Detect which cell encompasses the target text, then output its (x, y) center coordinate. 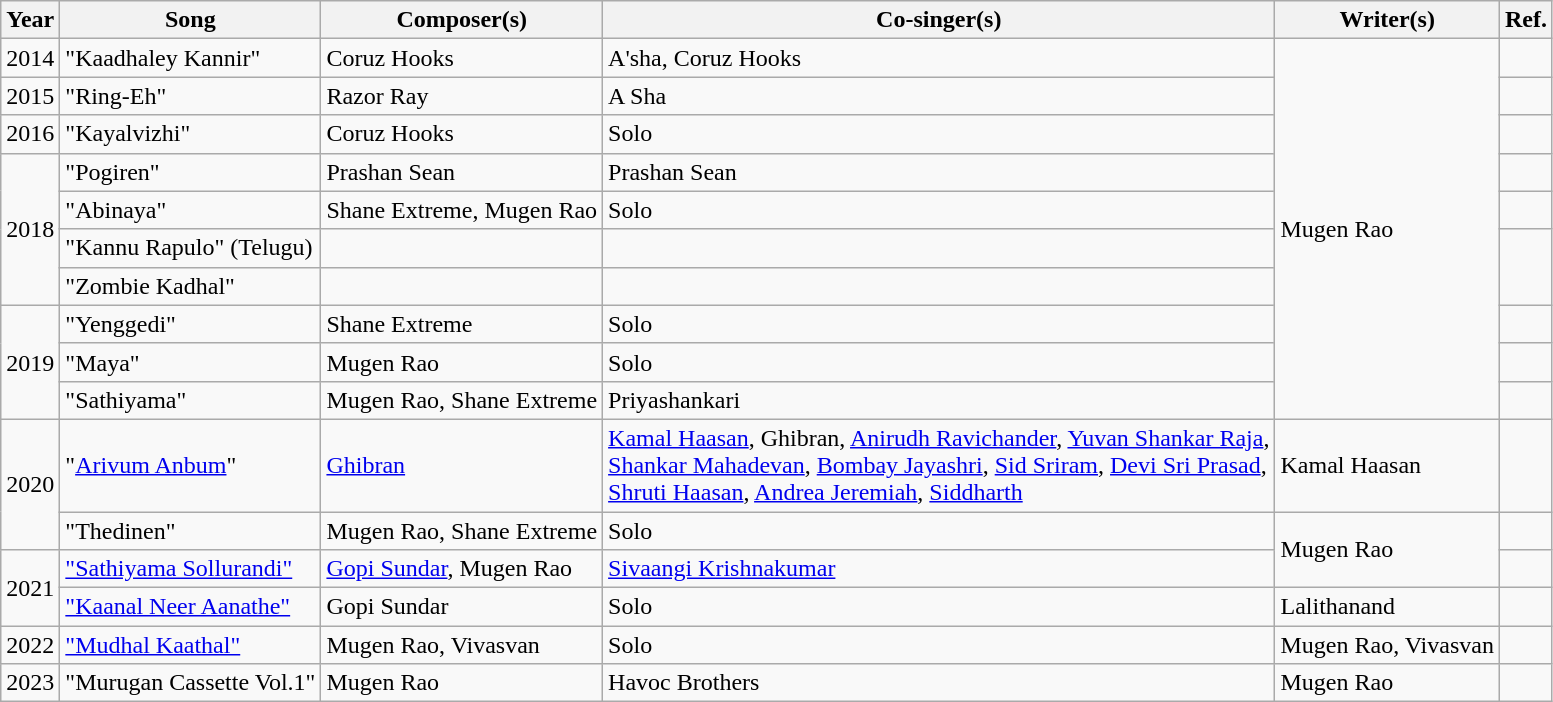
Lalithanand (1387, 607)
Composer(s) (462, 20)
"Zombie Kadhal" (190, 286)
"Murugan Cassette Vol.1" (190, 683)
Gopi Sundar (462, 607)
2022 (30, 645)
2015 (30, 96)
Sivaangi Krishnakumar (939, 569)
"Sathiyama Sollurandi" (190, 569)
Ghibran (462, 465)
Year (30, 20)
A'sha, Coruz Hooks (939, 58)
"Thedinen" (190, 531)
"Abinaya" (190, 210)
A Sha (939, 96)
"Kannu Rapulo" (Telugu) (190, 248)
Shane Extreme (462, 324)
"Yenggedi" (190, 324)
"Arivum Anbum" (190, 465)
Ref. (1526, 20)
"Ring-Eh" (190, 96)
"Maya" (190, 362)
2018 (30, 229)
"Kayalvizhi" (190, 134)
Writer(s) (1387, 20)
"Pogiren" (190, 172)
"Sathiyama" (190, 400)
Gopi Sundar, Mugen Rao (462, 569)
2014 (30, 58)
"Mudhal Kaathal" (190, 645)
2016 (30, 134)
2021 (30, 588)
"Kaanal Neer Aanathe" (190, 607)
Co-singer(s) (939, 20)
2023 (30, 683)
Razor Ray (462, 96)
"Kaadhaley Kannir" (190, 58)
2020 (30, 484)
Havoc Brothers (939, 683)
2019 (30, 362)
Song (190, 20)
Kamal Haasan (1387, 465)
Shane Extreme, Mugen Rao (462, 210)
Priyashankari (939, 400)
